Determine the (x, y) coordinate at the center of the cell enclosing the given text.  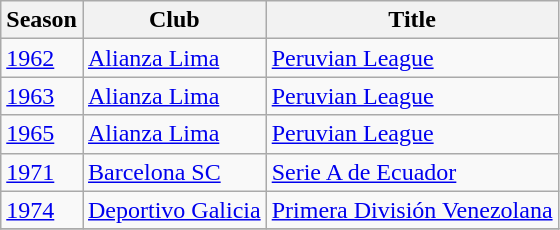
Primera División Venezolana (412, 210)
1965 (42, 134)
1971 (42, 172)
Season (42, 20)
Club (174, 20)
Barcelona SC (174, 172)
1974 (42, 210)
1963 (42, 96)
1962 (42, 58)
Deportivo Galicia (174, 210)
Title (412, 20)
Serie A de Ecuador (412, 172)
